Return the (X, Y) coordinate for the center point of the cell that contains the specified text.  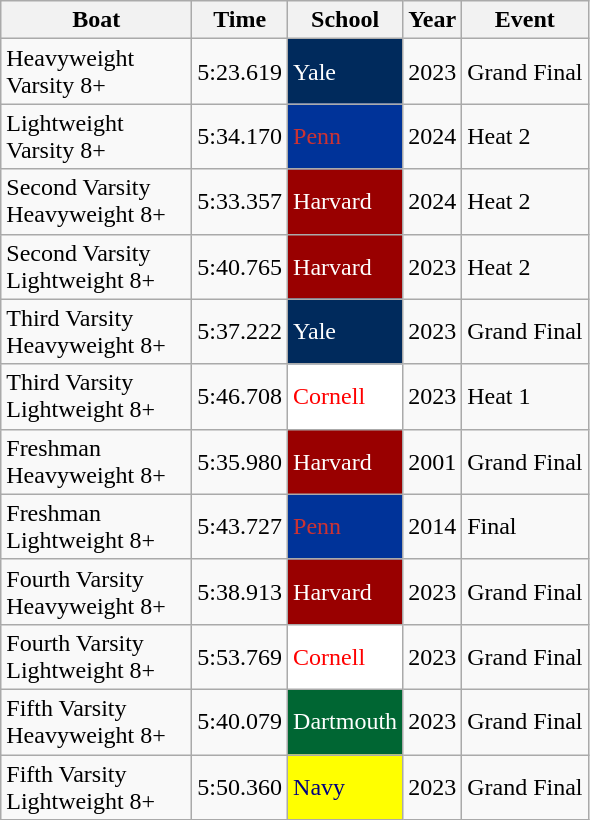
Navy (346, 786)
Final (525, 526)
5:38.913 (240, 592)
5:34.170 (240, 136)
Second Varsity Lightweight 8+ (96, 266)
Event (525, 20)
Fourth Varsity Lightweight 8+ (96, 656)
5:35.980 (240, 462)
5:23.619 (240, 72)
5:43.727 (240, 526)
Year (432, 20)
Lightweight Varsity 8+ (96, 136)
Fifth Varsity Lightweight 8+ (96, 786)
5:37.222 (240, 332)
Time (240, 20)
Third Varsity Heavyweight 8+ (96, 332)
5:50.360 (240, 786)
Boat (96, 20)
Third Varsity Lightweight 8+ (96, 396)
2001 (432, 462)
2014 (432, 526)
Freshman Heavyweight 8+ (96, 462)
Freshman Lightweight 8+ (96, 526)
5:53.769 (240, 656)
Second Varsity Heavyweight 8+ (96, 202)
5:33.357 (240, 202)
Fifth Varsity Heavyweight 8+ (96, 722)
School (346, 20)
Heat 1 (525, 396)
Dartmouth (346, 722)
Heavyweight Varsity 8+ (96, 72)
5:40.765 (240, 266)
5:46.708 (240, 396)
Fourth Varsity Heavyweight 8+ (96, 592)
5:40.079 (240, 722)
